Return [x, y] of the center of cell containing provided text 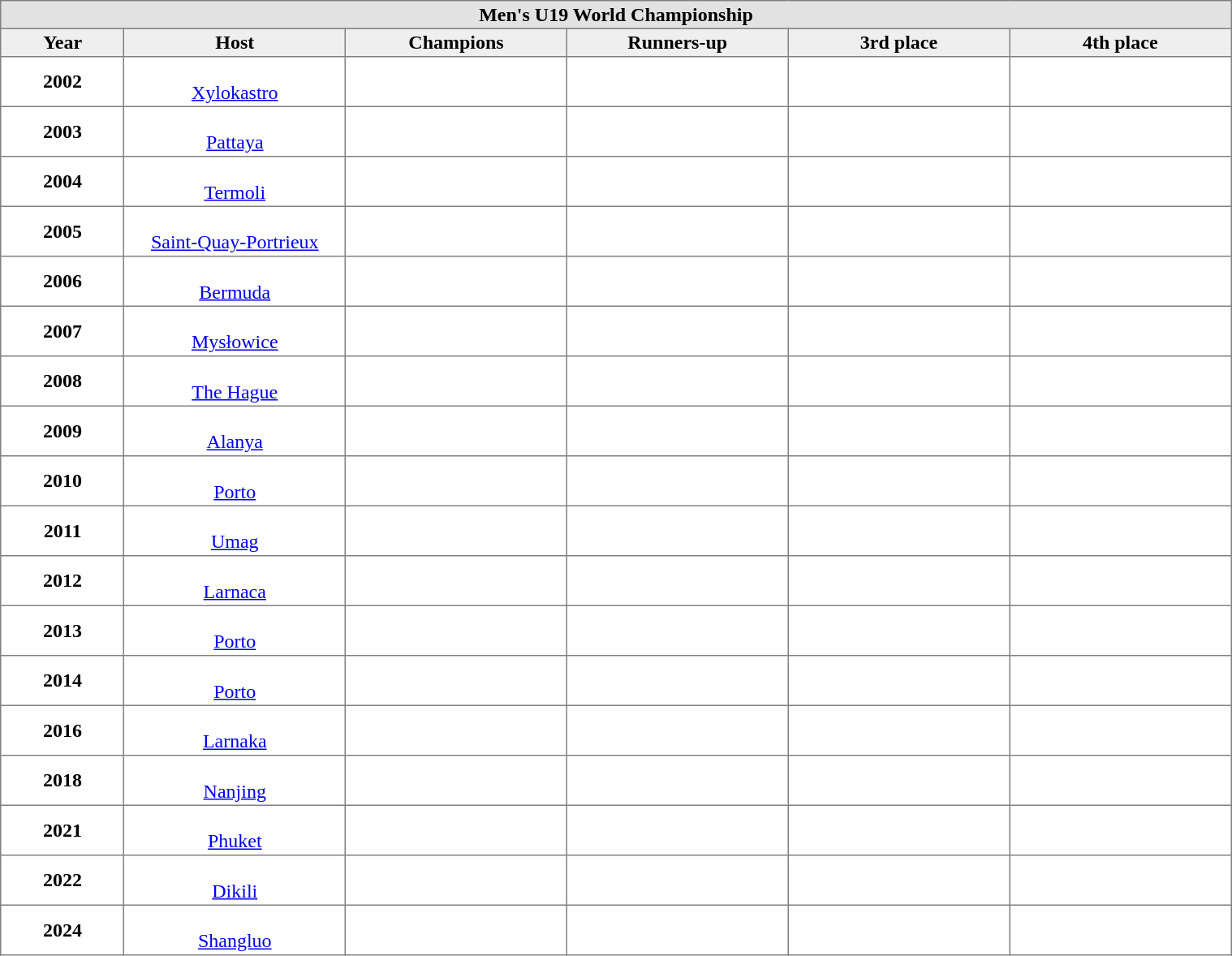
3rd place [899, 42]
4th place [1120, 42]
2024 [62, 930]
Phuket [235, 830]
2006 [62, 282]
Runners-up [677, 42]
Saint-Quay-Portrieux [235, 231]
2002 [62, 82]
2004 [62, 182]
Termoli [235, 182]
Umag [235, 531]
2022 [62, 881]
Mysłowice [235, 331]
Nanjing [235, 781]
2010 [62, 481]
2012 [62, 581]
Bermuda [235, 282]
2021 [62, 830]
2013 [62, 631]
2016 [62, 730]
The Hague [235, 381]
Dikili [235, 881]
Alanya [235, 431]
2014 [62, 681]
2007 [62, 331]
2003 [62, 131]
Larnaca [235, 581]
Champions [456, 42]
2009 [62, 431]
2011 [62, 531]
2018 [62, 781]
Pattaya [235, 131]
Larnaka [235, 730]
2008 [62, 381]
Year [62, 42]
Host [235, 42]
Xylokastro [235, 82]
2005 [62, 231]
Men's U19 World Championship [615, 15]
Shangluo [235, 930]
